Capture the cell that displays the provided text and extract its (X, Y) central coordinate. 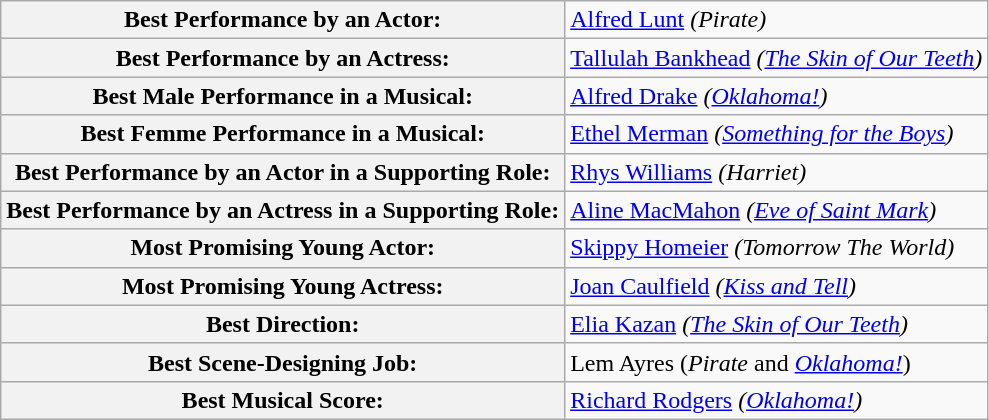
Best Performance by an Actress in a Supporting Role: (283, 210)
Best Musical Score: (283, 400)
Most Promising Young Actress: (283, 286)
Joan Caulfield (Kiss and Tell) (776, 286)
Best Performance by an Actor in a Supporting Role: (283, 172)
Elia Kazan (The Skin of Our Teeth) (776, 324)
Best Performance by an Actor: (283, 20)
Alfred Lunt (Pirate) (776, 20)
Best Performance by an Actress: (283, 58)
Richard Rodgers (Oklahoma!) (776, 400)
Aline MacMahon (Eve of Saint Mark) (776, 210)
Ethel Merman (Something for the Boys) (776, 134)
Rhys Williams (Harriet) (776, 172)
Best Male Performance in a Musical: (283, 96)
Best Direction: (283, 324)
Best Femme Performance in a Musical: (283, 134)
Lem Ayres (Pirate and Oklahoma!) (776, 362)
Alfred Drake (Oklahoma!) (776, 96)
Tallulah Bankhead (The Skin of Our Teeth) (776, 58)
Skippy Homeier (Tomorrow The World) (776, 248)
Best Scene-Designing Job: (283, 362)
Most Promising Young Actor: (283, 248)
